From the cell containing the given text, extract its center point as (X, Y) coordinate. 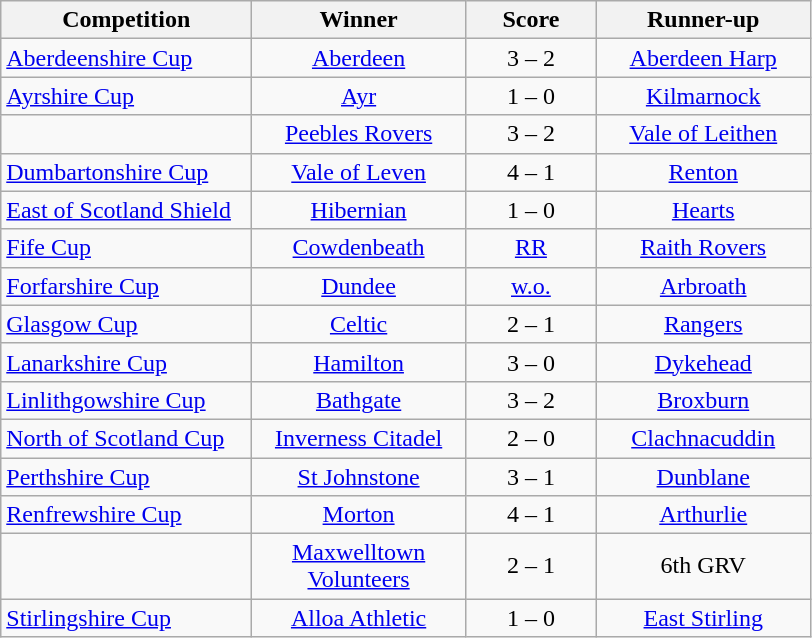
Clachnacuddin (703, 438)
East of Scotland Shield (126, 210)
Dunblane (703, 477)
Aberdeen Harp (703, 58)
Peebles Rovers (359, 134)
Runner-up (703, 20)
Ayr (359, 96)
Vale of Leven (359, 172)
Cowdenbeath (359, 248)
2 – 0 (530, 438)
3 – 1 (530, 477)
Dumbartonshire Cup (126, 172)
Broxburn (703, 400)
Alloa Athletic (359, 618)
Competition (126, 20)
Glasgow Cup (126, 324)
Hamilton (359, 362)
Raith Rovers (703, 248)
Score (530, 20)
Dykehead (703, 362)
Winner (359, 20)
Kilmarnock (703, 96)
w.o. (530, 286)
Dundee (359, 286)
Arbroath (703, 286)
Ayrshire Cup (126, 96)
RR (530, 248)
Forfarshire Cup (126, 286)
6th GRV (703, 566)
Bathgate (359, 400)
Renfrewshire Cup (126, 515)
Lanarkshire Cup (126, 362)
Maxwelltown Volunteers (359, 566)
3 – 0 (530, 362)
Linlithgowshire Cup (126, 400)
St Johnstone (359, 477)
Aberdeenshire Cup (126, 58)
Arthurlie (703, 515)
Aberdeen (359, 58)
East Stirling (703, 618)
North of Scotland Cup (126, 438)
Celtic (359, 324)
Inverness Citadel (359, 438)
Hibernian (359, 210)
Rangers (703, 324)
Fife Cup (126, 248)
Vale of Leithen (703, 134)
Stirlingshire Cup (126, 618)
Hearts (703, 210)
Morton (359, 515)
Perthshire Cup (126, 477)
Renton (703, 172)
